Provide the (X, Y) coordinate of the cell's center where the given text is located.  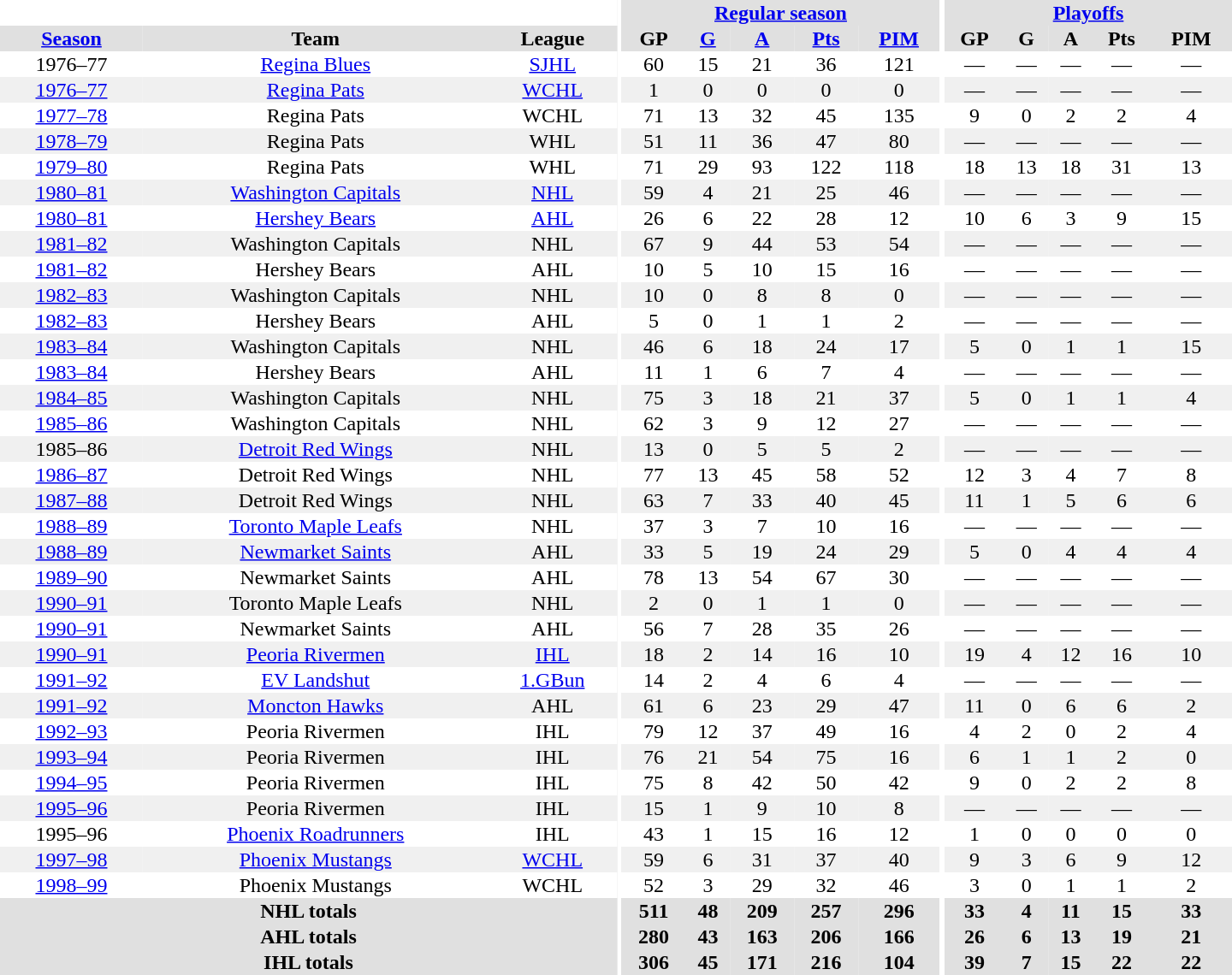
76 (654, 757)
30 (898, 577)
1997–98 (72, 860)
280 (654, 937)
1987–88 (72, 500)
AHL totals (308, 937)
166 (898, 937)
League (553, 38)
NHL totals (308, 911)
53 (826, 244)
Regina Blues (316, 64)
39 (974, 962)
296 (898, 911)
1989–90 (72, 577)
49 (826, 731)
121 (898, 64)
104 (898, 962)
135 (898, 115)
58 (826, 475)
257 (826, 911)
1.GBun (553, 680)
511 (654, 911)
1977–78 (72, 115)
80 (898, 141)
51 (654, 141)
63 (654, 500)
EV Landshut (316, 680)
206 (826, 937)
17 (898, 346)
IHL totals (308, 962)
27 (898, 423)
209 (761, 911)
78 (654, 577)
306 (654, 962)
79 (654, 731)
93 (761, 167)
1978–79 (72, 141)
62 (654, 423)
216 (826, 962)
163 (761, 937)
Season (72, 38)
Playoffs (1088, 13)
60 (654, 64)
Team (316, 38)
1992–93 (72, 731)
171 (761, 962)
1993–94 (72, 757)
44 (761, 244)
56 (654, 629)
SJHL (553, 64)
61 (654, 706)
48 (708, 911)
25 (826, 192)
23 (761, 706)
Phoenix Roadrunners (316, 834)
35 (826, 629)
118 (898, 167)
1984–85 (72, 398)
1998–99 (72, 885)
77 (654, 475)
Moncton Hawks (316, 706)
50 (826, 783)
1986–87 (72, 475)
1994–95 (72, 783)
Regular season (781, 13)
1979–80 (72, 167)
122 (826, 167)
